Capture the cell that displays the provided text and extract its [x, y] central coordinate. 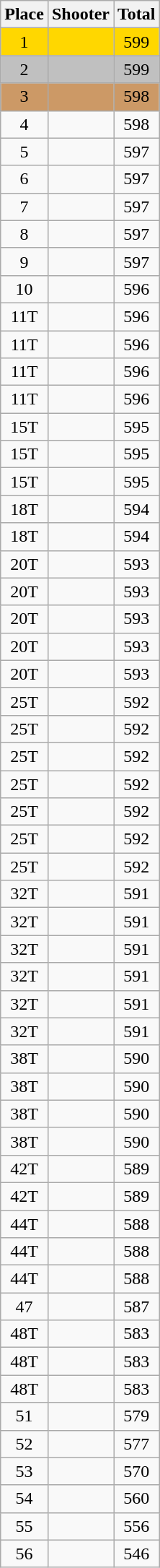
Place [25, 14]
56 [25, 1554]
4 [25, 124]
53 [25, 1471]
3 [25, 97]
7 [25, 207]
577 [137, 1444]
55 [25, 1526]
2 [25, 69]
546 [137, 1554]
8 [25, 234]
570 [137, 1471]
Shooter [81, 14]
587 [137, 1307]
579 [137, 1416]
52 [25, 1444]
6 [25, 179]
10 [25, 289]
47 [25, 1307]
560 [137, 1499]
51 [25, 1416]
556 [137, 1526]
5 [25, 152]
54 [25, 1499]
Total [137, 14]
9 [25, 261]
1 [25, 42]
